Locate the cell with the specified text and output its (x, y) center coordinate. 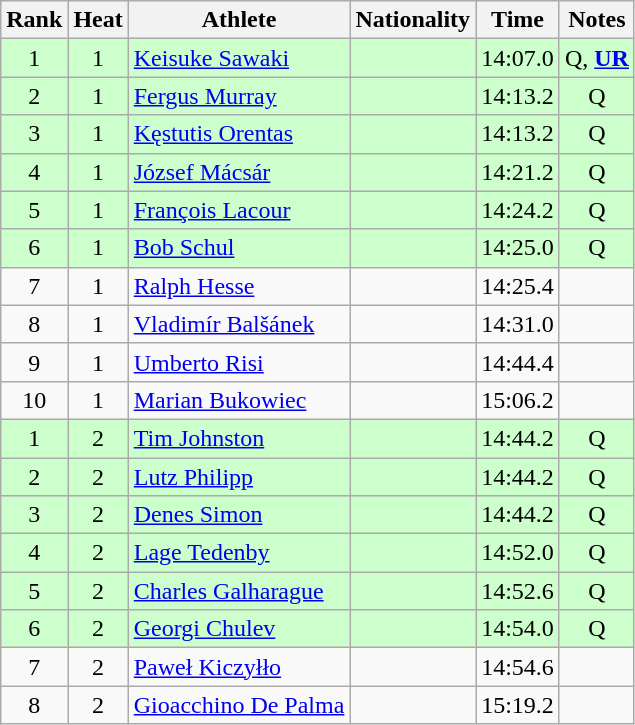
Gioacchino De Palma (239, 705)
Marian Bukowiec (239, 400)
14:52.6 (518, 591)
Umberto Risi (239, 362)
14:52.0 (518, 553)
François Lacour (239, 210)
15:06.2 (518, 400)
Q, UR (596, 58)
Athlete (239, 20)
14:54.6 (518, 667)
14:54.0 (518, 629)
Georgi Chulev (239, 629)
14:25.4 (518, 286)
Bob Schul (239, 248)
Vladimír Balšánek (239, 324)
14:31.0 (518, 324)
Heat (98, 20)
Fergus Murray (239, 96)
Ralph Hesse (239, 286)
Kęstutis Orentas (239, 134)
14:44.4 (518, 362)
15:19.2 (518, 705)
Lage Tedenby (239, 553)
14:24.2 (518, 210)
Time (518, 20)
10 (34, 400)
9 (34, 362)
14:21.2 (518, 172)
Denes Simon (239, 515)
Tim Johnston (239, 438)
14:07.0 (518, 58)
József Mácsár (239, 172)
14:25.0 (518, 248)
Lutz Philipp (239, 477)
Rank (34, 20)
Keisuke Sawaki (239, 58)
Nationality (413, 20)
Notes (596, 20)
Paweł Kiczyłło (239, 667)
Charles Galharague (239, 591)
